Output the [x, y] coordinate of the center of the cell containing the given text.  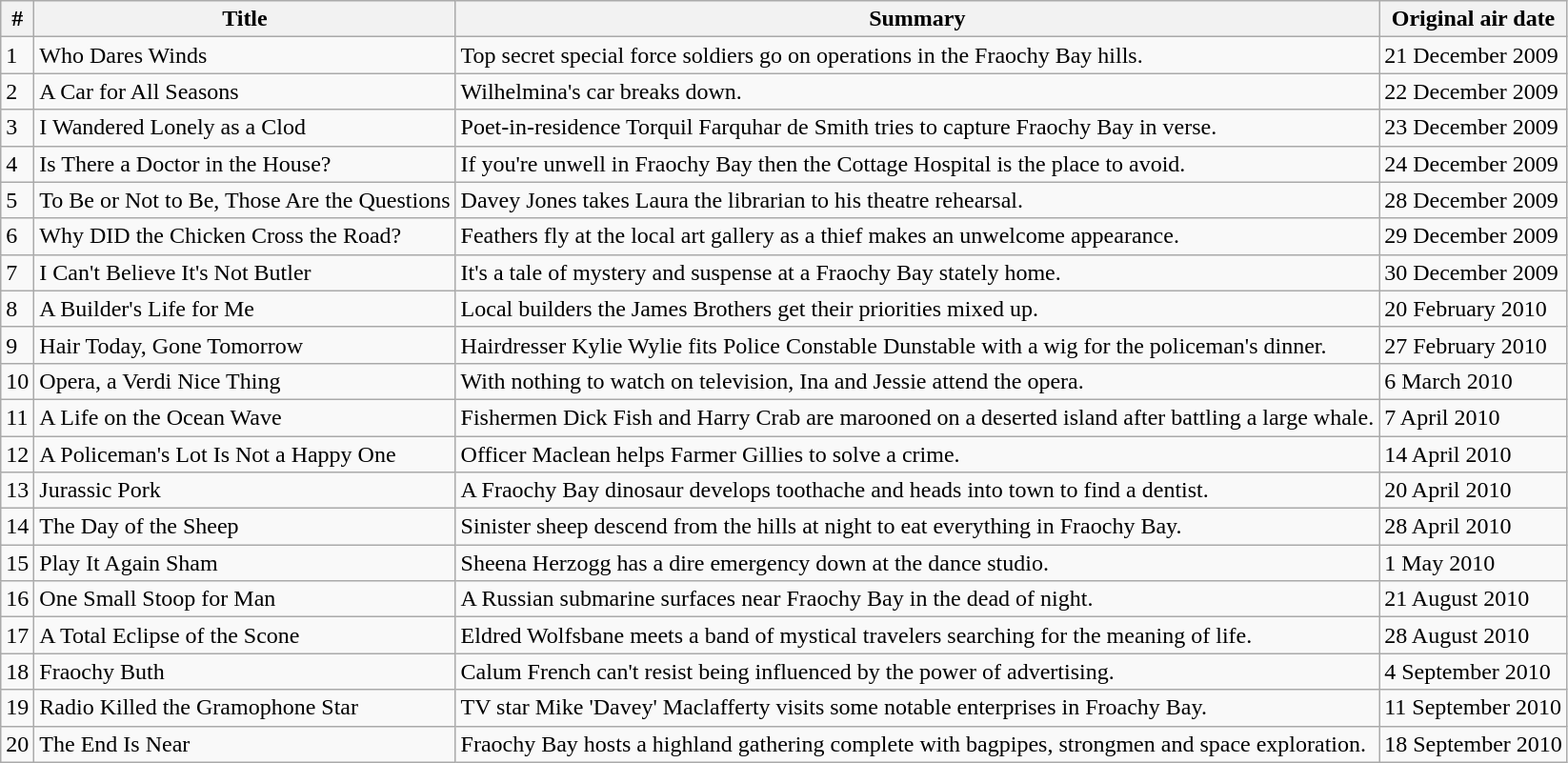
19 [17, 708]
4 September 2010 [1474, 672]
20 April 2010 [1474, 491]
20 February 2010 [1474, 309]
4 [17, 164]
Jurassic Pork [245, 491]
Eldred Wolfsbane meets a band of mystical travelers searching for the meaning of life. [917, 635]
3 [17, 128]
Opera, a Verdi Nice Thing [245, 381]
2 [17, 91]
14 [17, 527]
Feathers fly at the local art gallery as a thief makes an unwelcome appearance. [917, 236]
5 [17, 200]
29 December 2009 [1474, 236]
30 December 2009 [1474, 272]
It's a tale of mystery and suspense at a Fraochy Bay stately home. [917, 272]
18 September 2010 [1474, 744]
7 [17, 272]
I Wandered Lonely as a Clod [245, 128]
Fraochy Bay hosts a highland gathering complete with bagpipes, strongmen and space exploration. [917, 744]
13 [17, 491]
If you're unwell in Fraochy Bay then the Cottage Hospital is the place to avoid. [917, 164]
To Be or Not to Be, Those Are the Questions [245, 200]
16 [17, 599]
Play It Again Sham [245, 563]
Hair Today, Gone Tomorrow [245, 345]
Is There a Doctor in the House? [245, 164]
Original air date [1474, 19]
8 [17, 309]
Fishermen Dick Fish and Harry Crab are marooned on a deserted island after battling a large whale. [917, 417]
One Small Stoop for Man [245, 599]
Why DID the Chicken Cross the Road? [245, 236]
A Life on the Ocean Wave [245, 417]
28 April 2010 [1474, 527]
20 [17, 744]
A Builder's Life for Me [245, 309]
7 April 2010 [1474, 417]
The Day of the Sheep [245, 527]
A Russian submarine surfaces near Fraochy Bay in the dead of night. [917, 599]
The End Is Near [245, 744]
11 [17, 417]
Officer Maclean helps Farmer Gillies to solve a crime. [917, 454]
17 [17, 635]
6 [17, 236]
Local builders the James Brothers get their priorities mixed up. [917, 309]
10 [17, 381]
Calum French can't resist being influenced by the power of advertising. [917, 672]
Sheena Herzogg has a dire emergency down at the dance studio. [917, 563]
A Fraochy Bay dinosaur develops toothache and heads into town to find a dentist. [917, 491]
TV star Mike 'Davey' Maclafferty visits some notable enterprises in Froachy Bay. [917, 708]
Top secret special force soldiers go on operations in the Fraochy Bay hills. [917, 55]
6 March 2010 [1474, 381]
A Car for All Seasons [245, 91]
23 December 2009 [1474, 128]
21 August 2010 [1474, 599]
22 December 2009 [1474, 91]
21 December 2009 [1474, 55]
With nothing to watch on television, Ina and Jessie attend the opera. [917, 381]
Title [245, 19]
24 December 2009 [1474, 164]
14 April 2010 [1474, 454]
# [17, 19]
27 February 2010 [1474, 345]
12 [17, 454]
Hairdresser Kylie Wylie fits Police Constable Dunstable with a wig for the policeman's dinner. [917, 345]
Sinister sheep descend from the hills at night to eat everything in Fraochy Bay. [917, 527]
28 August 2010 [1474, 635]
11 September 2010 [1474, 708]
A Policeman's Lot Is Not a Happy One [245, 454]
Summary [917, 19]
Who Dares Winds [245, 55]
18 [17, 672]
Davey Jones takes Laura the librarian to his theatre rehearsal. [917, 200]
1 [17, 55]
Fraochy Buth [245, 672]
I Can't Believe It's Not Butler [245, 272]
Wilhelmina's car breaks down. [917, 91]
28 December 2009 [1474, 200]
15 [17, 563]
Radio Killed the Gramophone Star [245, 708]
1 May 2010 [1474, 563]
9 [17, 345]
Poet-in-residence Torquil Farquhar de Smith tries to capture Fraochy Bay in verse. [917, 128]
A Total Eclipse of the Scone [245, 635]
